Locate the cell with the specified text and output its [x, y] center coordinate. 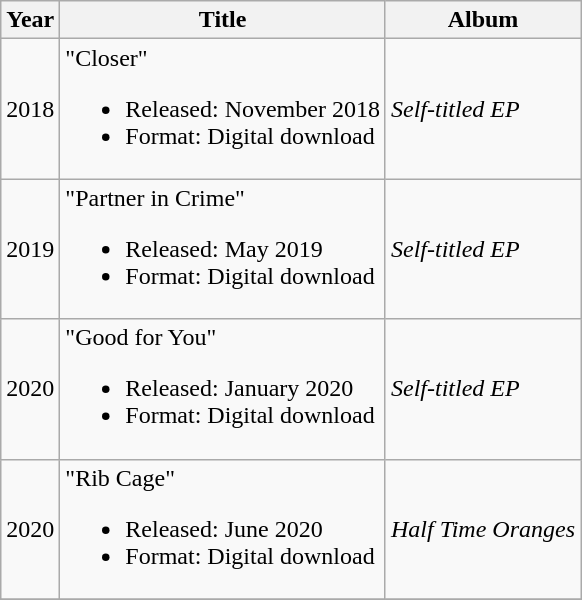
"Closer"Released: November 2018Format: Digital download [223, 109]
"Good for You"Released: January 2020Format: Digital download [223, 389]
Album [482, 20]
Half Time Oranges [482, 529]
2018 [30, 109]
2019 [30, 249]
Title [223, 20]
"Partner in Crime"Released: May 2019Format: Digital download [223, 249]
"Rib Cage"Released: June 2020Format: Digital download [223, 529]
Year [30, 20]
